Identify which cell holds the provided text, then report its (X, Y) central coordinate. 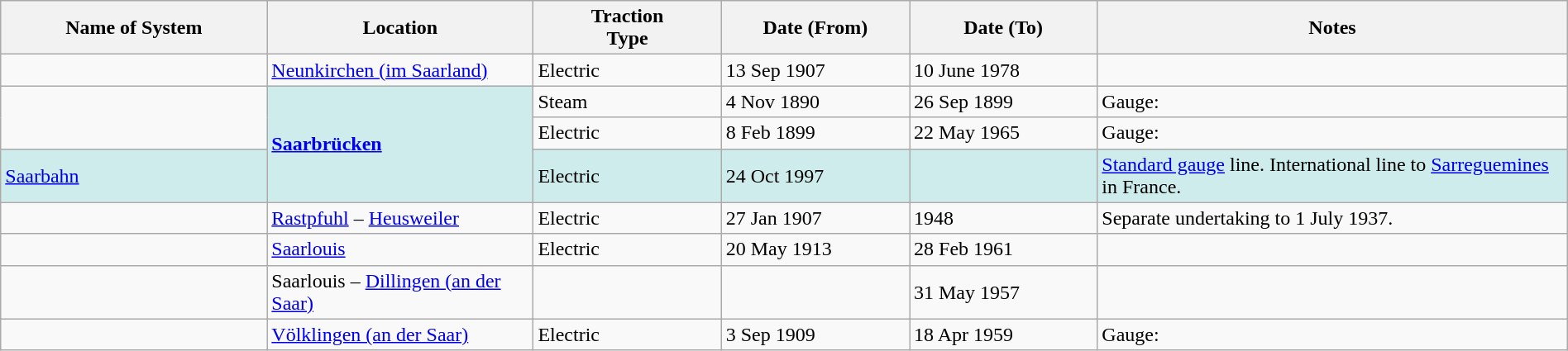
Standard gauge line. International line to Sarreguemines in France. (1332, 175)
Date (From) (815, 28)
Rastpfuhl – Heusweiler (400, 218)
Saarbahn (134, 175)
26 Sep 1899 (1004, 102)
TractionType (627, 28)
1948 (1004, 218)
8 Feb 1899 (815, 133)
Separate undertaking to 1 July 1937. (1332, 218)
31 May 1957 (1004, 292)
Saarlouis – Dillingen (an der Saar) (400, 292)
10 June 1978 (1004, 70)
Saarbrücken (400, 144)
Date (To) (1004, 28)
24 Oct 1997 (815, 175)
18 Apr 1959 (1004, 334)
20 May 1913 (815, 249)
28 Feb 1961 (1004, 249)
27 Jan 1907 (815, 218)
Name of System (134, 28)
Steam (627, 102)
22 May 1965 (1004, 133)
13 Sep 1907 (815, 70)
Location (400, 28)
Neunkirchen (im Saarland) (400, 70)
Saarlouis (400, 249)
4 Nov 1890 (815, 102)
Notes (1332, 28)
Völklingen (an der Saar) (400, 334)
3 Sep 1909 (815, 334)
